Identify which cell holds the provided text, then report its (x, y) central coordinate. 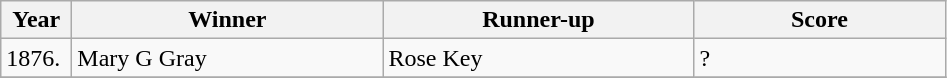
Rose Key (538, 58)
Score (820, 20)
Runner-up (538, 20)
Winner (228, 20)
Mary G Gray (228, 58)
? (820, 58)
1876. (36, 58)
Year (36, 20)
